From the cell containing the given text, extract its center point as (X, Y) coordinate. 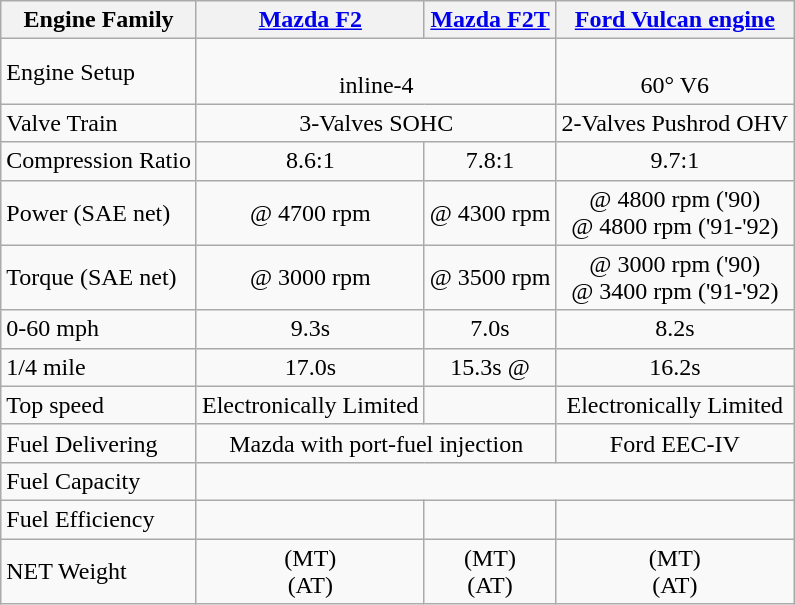
inline-4 (376, 72)
9.3s (310, 329)
8.2s (675, 329)
Engine Family (99, 20)
@ 3000 rpm ('90) @ 3400 rpm ('91-'92) (675, 278)
1/4 mile (99, 367)
0-60 mph (99, 329)
Fuel Capacity (99, 481)
7.0s (490, 329)
7.8:1 (490, 161)
Mazda with port-fuel injection (376, 443)
Valve Train (99, 123)
17.0s (310, 367)
@ 3500 rpm (490, 278)
60° V6 (675, 72)
Power (SAE net) (99, 212)
3-Valves SOHC (376, 123)
Engine Setup (99, 72)
16.2s (675, 367)
15.3s @ (490, 367)
Compression Ratio (99, 161)
Ford Vulcan engine (675, 20)
2-Valves Pushrod OHV (675, 123)
Fuel Efficiency (99, 519)
8.6:1 (310, 161)
9.7:1 (675, 161)
@ 4800 rpm ('90) @ 4800 rpm ('91-'92) (675, 212)
Top speed (99, 405)
@ 4700 rpm (310, 212)
Mazda F2 (310, 20)
Fuel Delivering (99, 443)
Ford EEC-IV (675, 443)
@ 3000 rpm (310, 278)
Mazda F2T (490, 20)
Torque (SAE net) (99, 278)
NET Weight (99, 570)
@ 4300 rpm (490, 212)
